Return the [X, Y] coordinate for the center point of the cell that contains the specified text.  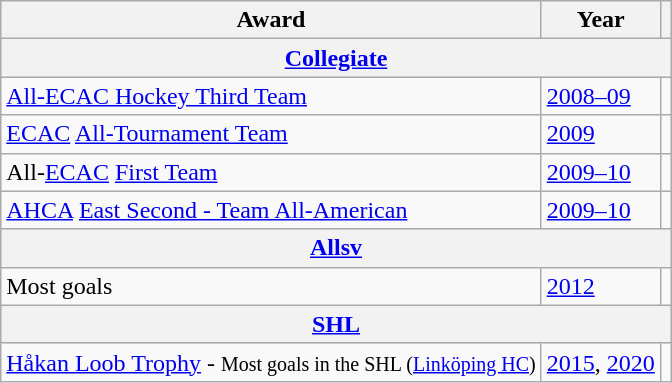
Håkan Loob Trophy - Most goals in the SHL (Linköping HC) [271, 362]
2012 [600, 286]
AHCA East Second - Team All-American [271, 210]
All-ECAC First Team [271, 172]
SHL [336, 324]
ECAC All-Tournament Team [271, 134]
Allsv [336, 248]
2009 [600, 134]
2015, 2020 [600, 362]
Year [600, 20]
2008–09 [600, 96]
All-ECAC Hockey Third Team [271, 96]
Collegiate [336, 58]
Most goals [271, 286]
Award [271, 20]
